Search for the cell housing the specified text and yield its (x, y) center coordinate. 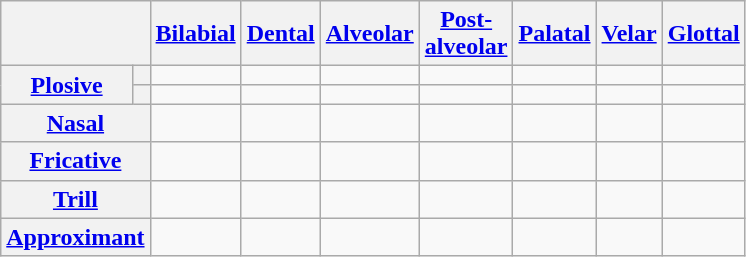
Nasal (76, 123)
Alveolar (370, 34)
Velar (629, 34)
Palatal (554, 34)
Trill (76, 199)
Bilabial (196, 34)
Fricative (76, 161)
Approximant (76, 237)
Plosive (67, 85)
Post- alveolar (466, 34)
Glottal (704, 34)
Dental (280, 34)
